Pinpoint the cell where the given text exists, returning its [X, Y] midpoint coordinate. 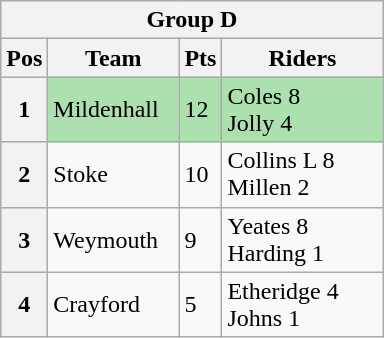
5 [200, 304]
Mildenhall [114, 110]
Coles 8Jolly 4 [302, 110]
10 [200, 174]
Etheridge 4 Johns 1 [302, 304]
Group D [192, 20]
12 [200, 110]
4 [24, 304]
1 [24, 110]
3 [24, 240]
Stoke [114, 174]
Riders [302, 58]
Pos [24, 58]
Team [114, 58]
2 [24, 174]
Weymouth [114, 240]
Yeates 8 Harding 1 [302, 240]
Pts [200, 58]
Crayford [114, 304]
Collins L 8 Millen 2 [302, 174]
9 [200, 240]
